Pinpoint the cell where the given text exists, returning its (X, Y) midpoint coordinate. 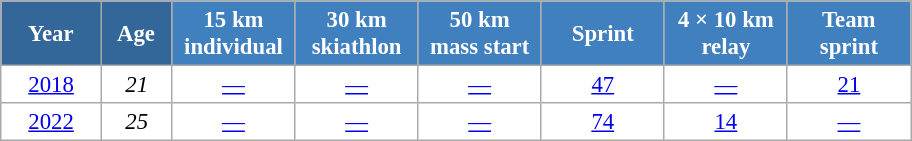
4 × 10 km relay (726, 34)
25 (136, 122)
Age (136, 34)
47 (602, 85)
2018 (52, 85)
Sprint (602, 34)
Year (52, 34)
14 (726, 122)
15 km individual (234, 34)
50 km mass start (480, 34)
2022 (52, 122)
30 km skiathlon (356, 34)
Team sprint (848, 34)
74 (602, 122)
